Return (x, y) of the center of cell containing provided text 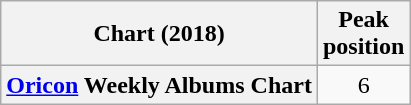
Oricon Weekly Albums Chart (160, 85)
Chart (2018) (160, 34)
Peakposition (363, 34)
6 (363, 85)
